Detect which cell encompasses the target text, then output its (X, Y) center coordinate. 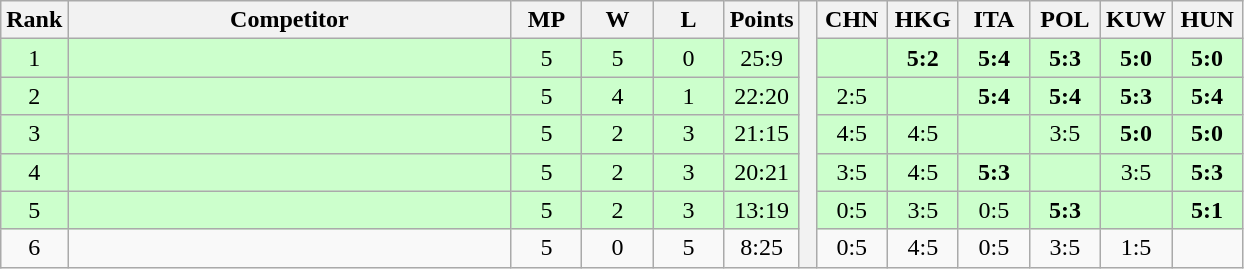
ITA (994, 20)
25:9 (762, 58)
20:21 (762, 172)
HKG (922, 20)
KUW (1136, 20)
W (618, 20)
8:25 (762, 248)
Rank (34, 20)
13:19 (762, 210)
2:5 (852, 96)
Points (762, 20)
MP (546, 20)
21:15 (762, 134)
L (688, 20)
POL (1064, 20)
5:1 (1208, 210)
CHN (852, 20)
5:2 (922, 58)
6 (34, 248)
Competitor (290, 20)
HUN (1208, 20)
1:5 (1136, 248)
22:20 (762, 96)
